For the text-containing cell, return its midpoint in [x, y] coordinate format. 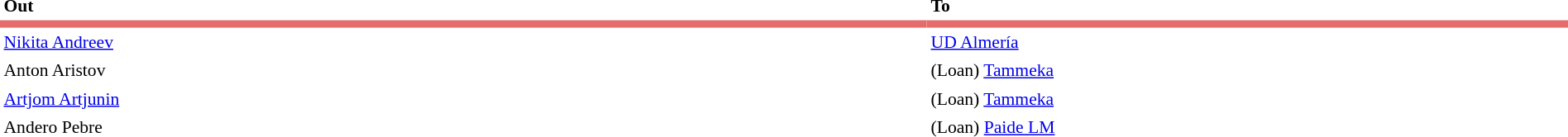
Nikita Andreev [463, 42]
UD Almería [1236, 42]
Anton Aristov [463, 70]
Artjom Artjunin [463, 98]
